From the cell containing the given text, extract its center point as [x, y] coordinate. 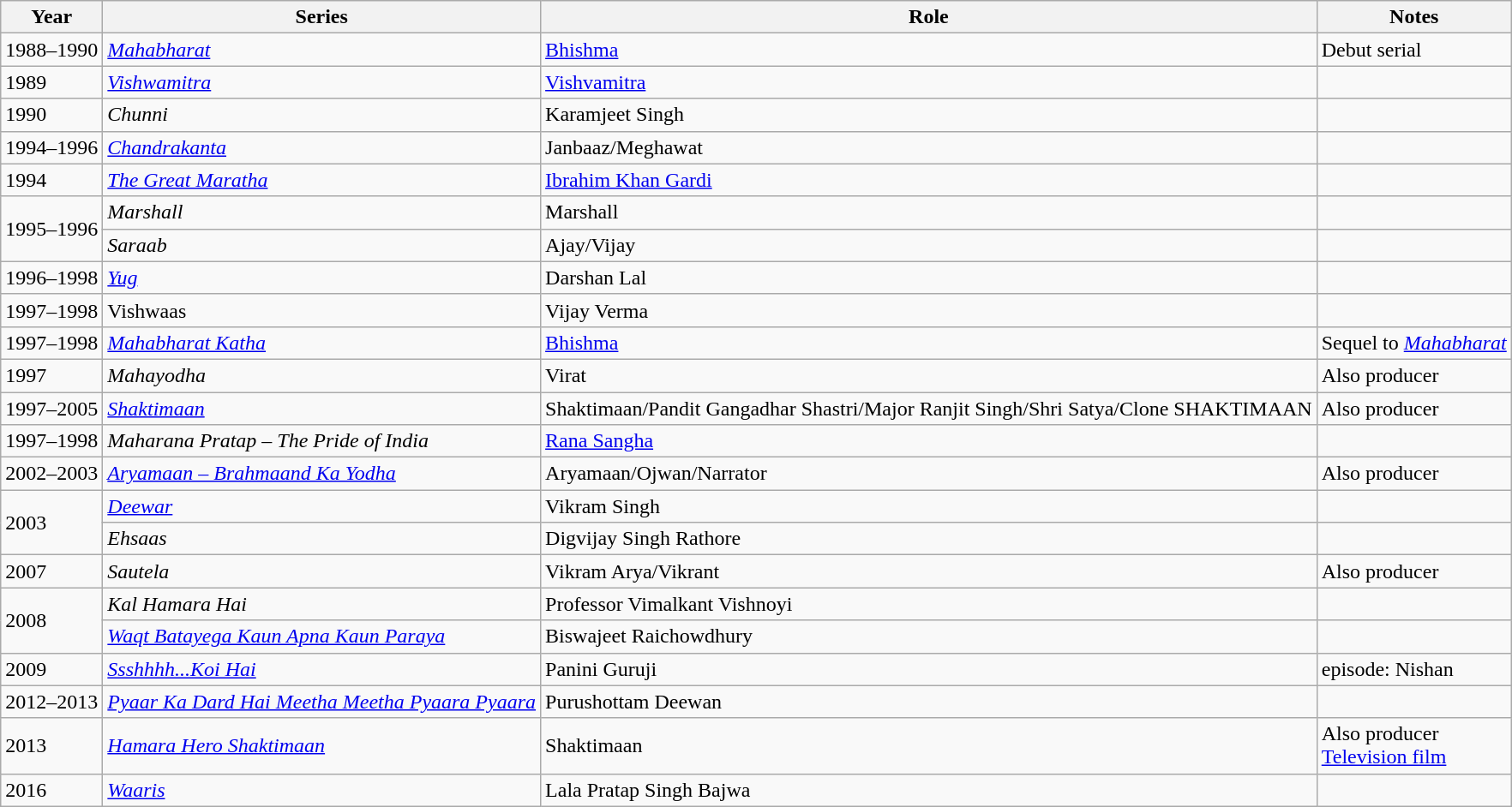
1988–1990 [51, 50]
The Great Maratha [322, 180]
Vikram Arya/Vikrant [929, 571]
1989 [51, 82]
1994 [51, 180]
Also producerTelevision film [1414, 745]
Series [322, 17]
Vishvamitra [929, 82]
Ajay/Vijay [929, 245]
Notes [1414, 17]
Panini Guruji [929, 669]
1996–1998 [51, 278]
episode: Nishan [1414, 669]
2002–2003 [51, 474]
2007 [51, 571]
Digvijay Singh Rathore [929, 539]
Role [929, 17]
Biswajeet Raichowdhury [929, 637]
Vishwamitra [322, 82]
Rana Sangha [929, 441]
Kal Hamara Hai [322, 604]
Chandrakanta [322, 147]
Professor Vimalkant Vishnoyi [929, 604]
Aryamaan/Ojwan/Narrator [929, 474]
1997–2005 [51, 409]
Mahabharat Katha [322, 343]
Sequel to Mahabharat [1414, 343]
2012–2013 [51, 702]
Vijay Verma [929, 310]
Pyaar Ka Dard Hai Meetha Meetha Pyaara Pyaara [322, 702]
Ehsaas [322, 539]
Saraab [322, 245]
Mahabharat [322, 50]
Karamjeet Singh [929, 115]
Ibrahim Khan Gardi [929, 180]
1990 [51, 115]
Debut serial [1414, 50]
2008 [51, 620]
Deewar [322, 506]
Yug [322, 278]
Janbaaz/Meghawat [929, 147]
Waaris [322, 790]
Maharana Pratap – The Pride of India [322, 441]
Hamara Hero Shaktimaan [322, 745]
Mahayodha [322, 375]
Waqt Batayega Kaun Apna Kaun Paraya [322, 637]
Darshan Lal [929, 278]
Chunni [322, 115]
Year [51, 17]
1994–1996 [51, 147]
Aryamaan – Brahmaand Ka Yodha [322, 474]
1997 [51, 375]
1995–1996 [51, 229]
2013 [51, 745]
2009 [51, 669]
Lala Pratap Singh Bajwa [929, 790]
Ssshhhh...Koi Hai [322, 669]
Vishwaas [322, 310]
2016 [51, 790]
Sautela [322, 571]
Shaktimaan/Pandit Gangadhar Shastri/Major Ranjit Singh/Shri Satya/Clone SHAKTIMAAN [929, 409]
Virat [929, 375]
2003 [51, 523]
Purushottam Deewan [929, 702]
Vikram Singh [929, 506]
